Determine the (X, Y) coordinate at the center of the cell enclosing the given text.  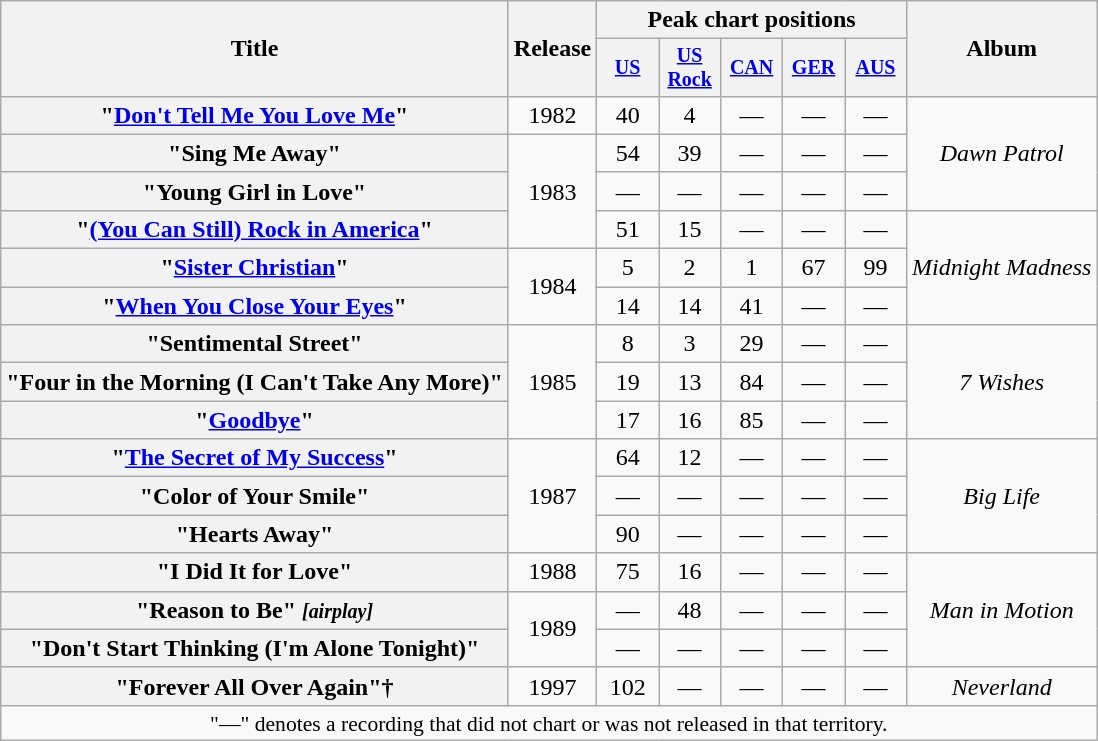
Big Life (1001, 496)
3 (690, 344)
67 (814, 268)
1982 (552, 115)
99 (876, 268)
"The Secret of My Success" (255, 458)
7 Wishes (1001, 382)
"Goodbye" (255, 420)
64 (628, 458)
1 (752, 268)
1984 (552, 287)
85 (752, 420)
Release (552, 49)
CAN (752, 68)
"Young Girl in Love" (255, 191)
12 (690, 458)
Neverland (1001, 686)
4 (690, 115)
19 (628, 382)
"Sister Christian" (255, 268)
1985 (552, 382)
Midnight Madness (1001, 267)
"—" denotes a recording that did not chart or was not released in that territory. (549, 723)
48 (690, 610)
Peak chart positions (752, 20)
1983 (552, 191)
29 (752, 344)
USRock (690, 68)
GER (814, 68)
Title (255, 49)
"Sentimental Street" (255, 344)
"(You Can Still) Rock in America" (255, 229)
"Forever All Over Again"† (255, 686)
"Color of Your Smile" (255, 496)
1988 (552, 572)
75 (628, 572)
102 (628, 686)
54 (628, 153)
1997 (552, 686)
17 (628, 420)
51 (628, 229)
2 (690, 268)
5 (628, 268)
"Four in the Morning (I Can't Take Any More)" (255, 382)
"Don't Tell Me You Love Me" (255, 115)
13 (690, 382)
1987 (552, 496)
84 (752, 382)
Dawn Patrol (1001, 153)
"Don't Start Thinking (I'm Alone Tonight)" (255, 648)
"Reason to Be" [airplay] (255, 610)
8 (628, 344)
40 (628, 115)
1989 (552, 629)
AUS (876, 68)
US (628, 68)
Man in Motion (1001, 610)
"Sing Me Away" (255, 153)
41 (752, 306)
Album (1001, 49)
39 (690, 153)
"I Did It for Love" (255, 572)
15 (690, 229)
"When You Close Your Eyes" (255, 306)
"Hearts Away" (255, 534)
90 (628, 534)
